For the text-containing cell, return its midpoint in [x, y] coordinate format. 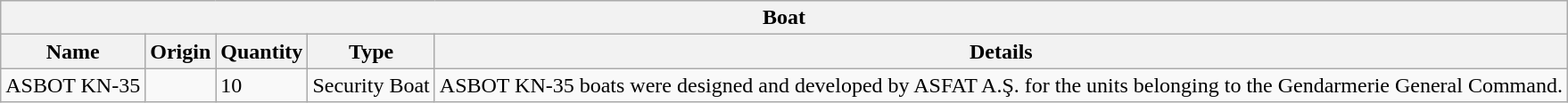
Type [371, 51]
Quantity [262, 51]
ASBOT KN-35 [73, 85]
Security Boat [371, 85]
Details [1001, 51]
10 [262, 85]
ASBOT KN-35 boats were designed and developed by ASFAT A.Ş. for the units belonging to the Gendarmerie General Command. [1001, 85]
Name [73, 51]
Origin [180, 51]
Boat [785, 18]
